Capture the cell that displays the provided text and extract its [x, y] central coordinate. 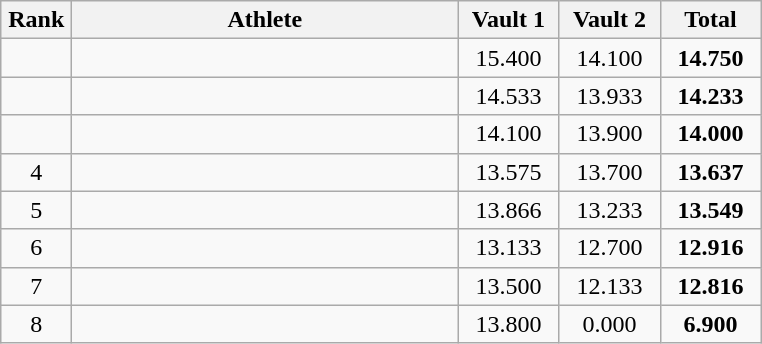
6.900 [710, 324]
14.533 [508, 96]
15.400 [508, 58]
Athlete [265, 20]
13.700 [610, 172]
14.233 [710, 96]
14.000 [710, 134]
0.000 [610, 324]
4 [36, 172]
14.750 [710, 58]
12.816 [710, 286]
Total [710, 20]
13.575 [508, 172]
6 [36, 248]
13.133 [508, 248]
12.700 [610, 248]
8 [36, 324]
12.916 [710, 248]
13.549 [710, 210]
13.900 [610, 134]
13.637 [710, 172]
Vault 1 [508, 20]
13.866 [508, 210]
13.800 [508, 324]
7 [36, 286]
5 [36, 210]
13.500 [508, 286]
12.133 [610, 286]
Vault 2 [610, 20]
13.933 [610, 96]
Rank [36, 20]
13.233 [610, 210]
